Output the (X, Y) coordinate of the center of the cell containing the given text.  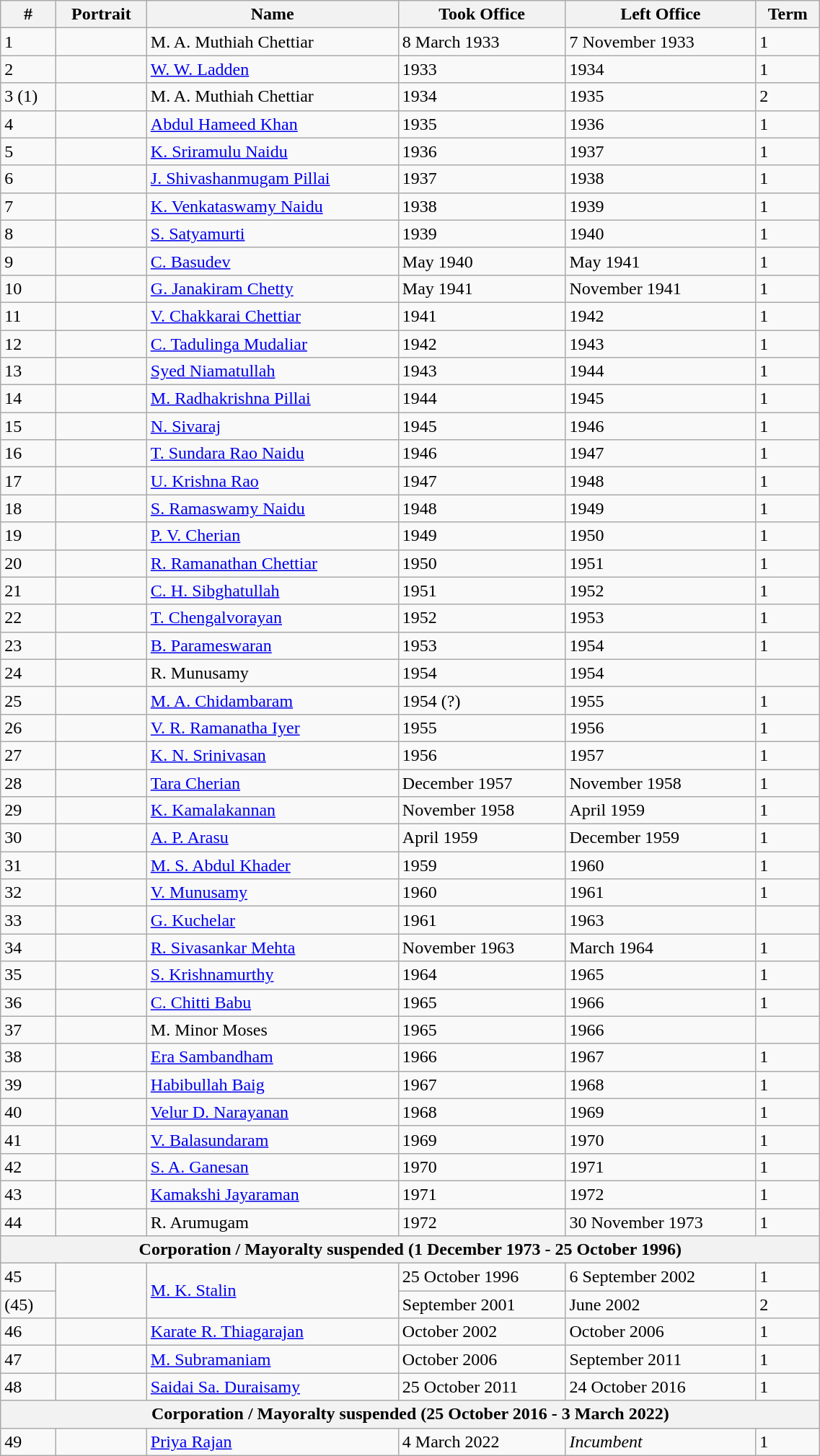
38 (29, 1057)
M. A. Chidambaram (273, 700)
17 (29, 481)
10 (29, 288)
Kamakshi Jayaraman (273, 1194)
36 (29, 1002)
14 (29, 399)
September 2011 (661, 1359)
12 (29, 344)
Priya Rajan (273, 1442)
Incumbent (661, 1442)
22 (29, 618)
21 (29, 591)
18 (29, 508)
Habibullah Baig (273, 1085)
Karate R. Thiagarajan (273, 1332)
9 (29, 261)
30 November 1973 (661, 1222)
39 (29, 1085)
46 (29, 1332)
3 (1) (29, 97)
N. Sivaraj (273, 426)
R. Sivasankar Mehta (273, 948)
Took Office (482, 14)
S. A. Ganesan (273, 1167)
Corporation / Mayoralty suspended (25 October 2016 - 3 March 2022) (410, 1414)
M. K. Stalin (273, 1291)
M. S. Abdul Khader (273, 865)
6 (29, 179)
4 (29, 124)
47 (29, 1359)
15 (29, 426)
13 (29, 371)
K. N. Srinivasan (273, 755)
J. Shivashanmugam Pillai (273, 179)
# (29, 14)
Left Office (661, 14)
R. Ramanathan Chettiar (273, 563)
W. W. Ladden (273, 69)
Term (788, 14)
A. P. Arasu (273, 838)
T. Sundara Rao Naidu (273, 454)
Abdul Hameed Khan (273, 124)
28 (29, 782)
1957 (661, 755)
1959 (482, 865)
K. Kamalakannan (273, 811)
5 (29, 151)
23 (29, 645)
25 October 2011 (482, 1387)
V. R. Ramanatha Iyer (273, 728)
September 2001 (482, 1305)
T. Chengalvorayan (273, 618)
December 1959 (661, 838)
25 (29, 700)
19 (29, 536)
20 (29, 563)
June 2002 (661, 1305)
16 (29, 454)
C. Tadulinga Mudaliar (273, 344)
1940 (661, 234)
V. Munusamy (273, 893)
44 (29, 1222)
27 (29, 755)
25 October 1996 (482, 1277)
24 (29, 673)
S. Satyamurti (273, 234)
43 (29, 1194)
R. Munusamy (273, 673)
41 (29, 1139)
P. V. Cherian (273, 536)
U. Krishna Rao (273, 481)
R. Arumugam (273, 1222)
49 (29, 1442)
B. Parameswaran (273, 645)
M. Minor Moses (273, 1030)
Name (273, 14)
26 (29, 728)
1963 (661, 920)
November 1941 (661, 288)
Corporation / Mayoralty suspended (1 December 1973 - 25 October 1996) (410, 1250)
6 September 2002 (661, 1277)
C. H. Sibghatullah (273, 591)
30 (29, 838)
1933 (482, 69)
K. Venkataswamy Naidu (273, 206)
S. Krishnamurthy (273, 975)
May 1940 (482, 261)
Syed Niamatullah (273, 371)
35 (29, 975)
1964 (482, 975)
31 (29, 865)
32 (29, 893)
45 (29, 1277)
7 November 1933 (661, 42)
October 2002 (482, 1332)
(45) (29, 1305)
M. Radhakrishna Pillai (273, 399)
March 1964 (661, 948)
1954 (?) (482, 700)
42 (29, 1167)
8 March 1933 (482, 42)
S. Ramaswamy Naidu (273, 508)
M. Subramaniam (273, 1359)
V. Chakkarai Chettiar (273, 316)
C. Basudev (273, 261)
Velur D. Narayanan (273, 1112)
7 (29, 206)
December 1957 (482, 782)
G. Janakiram Chetty (273, 288)
V. Balasundaram (273, 1139)
Portrait (101, 14)
Era Sambandham (273, 1057)
29 (29, 811)
48 (29, 1387)
K. Sriramulu Naidu (273, 151)
40 (29, 1112)
G. Kuchelar (273, 920)
33 (29, 920)
Tara Cherian (273, 782)
November 1963 (482, 948)
8 (29, 234)
11 (29, 316)
4 March 2022 (482, 1442)
C. Chitti Babu (273, 1002)
24 October 2016 (661, 1387)
37 (29, 1030)
Saidai Sa. Duraisamy (273, 1387)
34 (29, 948)
1941 (482, 316)
